Pinpoint the cell where the given text exists, returning its [x, y] midpoint coordinate. 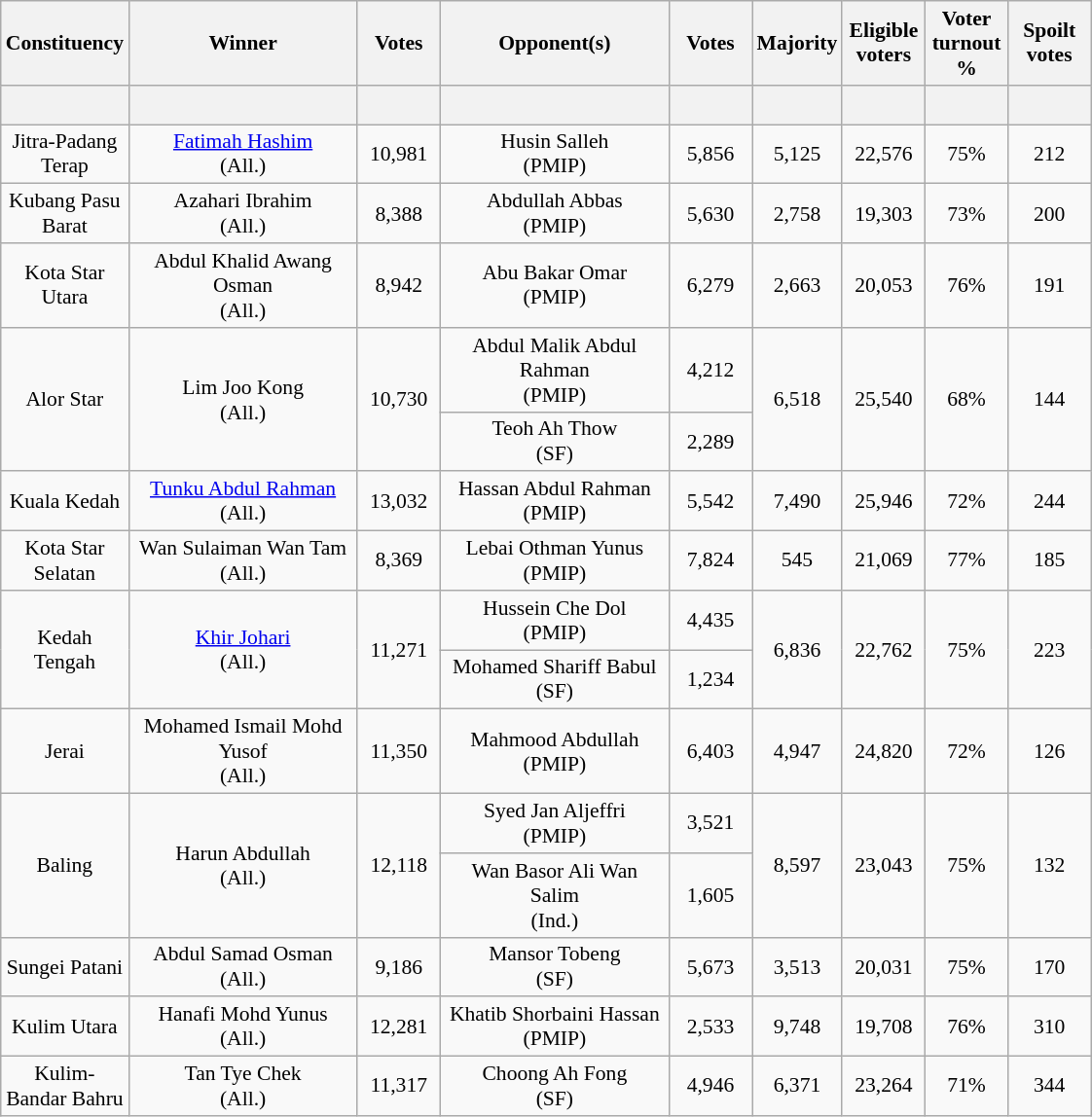
310 [1049, 1027]
Kulim Utara [64, 1027]
Wan Basor Ali Wan Salim(Ind.) [555, 895]
4,435 [710, 621]
5,673 [710, 967]
Hanafi Mohd Yunus(All.) [243, 1027]
Alor Star [64, 400]
11,271 [399, 650]
23,264 [884, 1086]
2,758 [798, 214]
Harun Abdullah(All.) [243, 866]
5,630 [710, 214]
Kota Star Utara [64, 286]
13,032 [399, 502]
19,708 [884, 1027]
Voter turnout % [965, 43]
Azahari Ibrahim(All.) [243, 214]
Mohamed Ismail Mohd Yusof(All.) [243, 751]
1,605 [710, 895]
19,303 [884, 214]
Baling [64, 866]
Jerai [64, 751]
Abdul Khalid Awang Osman(All.) [243, 286]
223 [1049, 650]
Abdul Samad Osman(All.) [243, 967]
Kuala Kedah [64, 502]
Hassan Abdul Rahman(PMIP) [555, 502]
Husin Salleh(PMIP) [555, 154]
2,289 [710, 442]
9,748 [798, 1027]
20,053 [884, 286]
Mansor Tobeng(SF) [555, 967]
Majority [798, 43]
4,212 [710, 370]
25,540 [884, 400]
23,043 [884, 866]
3,513 [798, 967]
Syed Jan Aljeffri(PMIP) [555, 823]
73% [965, 214]
5,125 [798, 154]
545 [798, 560]
10,981 [399, 154]
6,279 [710, 286]
Choong Ah Fong(SF) [555, 1086]
6,371 [798, 1086]
Kota Star Selatan [64, 560]
Wan Sulaiman Wan Tam(All.) [243, 560]
11,350 [399, 751]
Khir Johari(All.) [243, 650]
132 [1049, 866]
Mahmood Abdullah(PMIP) [555, 751]
6,836 [798, 650]
Abu Bakar Omar(PMIP) [555, 286]
Fatimah Hashim(All.) [243, 154]
Teoh Ah Thow(SF) [555, 442]
Opponent(s) [555, 43]
Kubang Pasu Barat [64, 214]
12,118 [399, 866]
1,234 [710, 679]
Tunku Abdul Rahman(All.) [243, 502]
6,403 [710, 751]
77% [965, 560]
8,388 [399, 214]
244 [1049, 502]
6,518 [798, 400]
22,762 [884, 650]
11,317 [399, 1086]
Kedah Tengah [64, 650]
2,663 [798, 286]
4,946 [710, 1086]
12,281 [399, 1027]
Spoilt votes [1049, 43]
170 [1049, 967]
7,490 [798, 502]
22,576 [884, 154]
3,521 [710, 823]
Tan Tye Chek(All.) [243, 1086]
9,186 [399, 967]
185 [1049, 560]
5,542 [710, 502]
Mohamed Shariff Babul(SF) [555, 679]
Kulim-Bandar Bahru [64, 1086]
2,533 [710, 1027]
Jitra-Padang Terap [64, 154]
Abdullah Abbas(PMIP) [555, 214]
344 [1049, 1086]
5,856 [710, 154]
8,597 [798, 866]
200 [1049, 214]
25,946 [884, 502]
Abdul Malik Abdul Rahman(PMIP) [555, 370]
212 [1049, 154]
Lim Joo Kong(All.) [243, 400]
Constituency [64, 43]
126 [1049, 751]
68% [965, 400]
Khatib Shorbaini Hassan(PMIP) [555, 1027]
Lebai Othman Yunus(PMIP) [555, 560]
71% [965, 1086]
Eligible voters [884, 43]
8,942 [399, 286]
Winner [243, 43]
Sungei Patani [64, 967]
21,069 [884, 560]
8,369 [399, 560]
4,947 [798, 751]
144 [1049, 400]
10,730 [399, 400]
20,031 [884, 967]
7,824 [710, 560]
191 [1049, 286]
Hussein Che Dol(PMIP) [555, 621]
24,820 [884, 751]
